Determine the [x, y] coordinate at the center of the cell enclosing the given text.  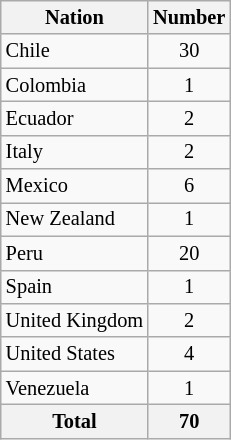
Chile [74, 51]
Nation [74, 18]
Italy [74, 152]
Mexico [74, 186]
Colombia [74, 85]
Number [189, 18]
Peru [74, 253]
4 [189, 354]
Spain [74, 287]
70 [189, 422]
New Zealand [74, 220]
20 [189, 253]
Venezuela [74, 388]
6 [189, 186]
30 [189, 51]
Total [74, 422]
United Kingdom [74, 321]
United States [74, 354]
Ecuador [74, 119]
